Capture the cell that displays the provided text and extract its (x, y) central coordinate. 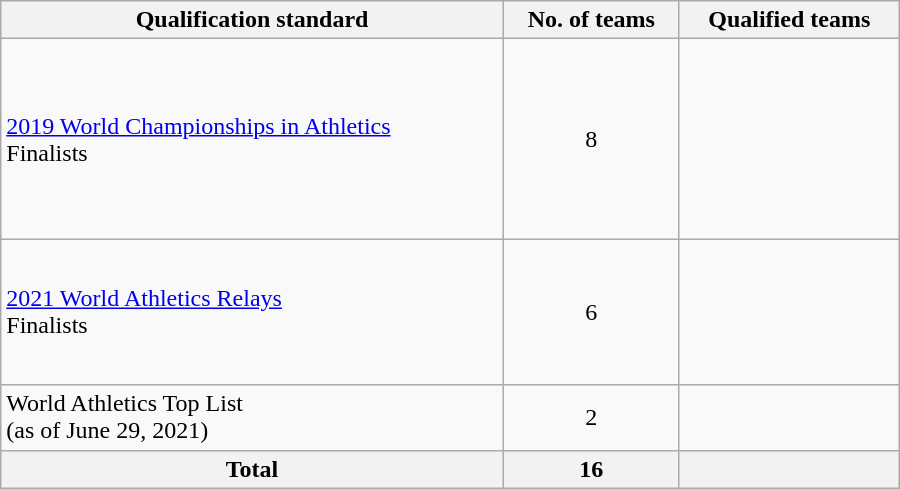
2019 World Championships in AthleticsFinalists (252, 139)
Qualification standard (252, 20)
Total (252, 469)
8 (591, 139)
16 (591, 469)
2 (591, 418)
6 (591, 312)
No. of teams (591, 20)
2021 World Athletics RelaysFinalists (252, 312)
World Athletics Top List(as of June 29, 2021) (252, 418)
Qualified teams (789, 20)
